Pinpoint the cell where the given text exists, returning its (X, Y) midpoint coordinate. 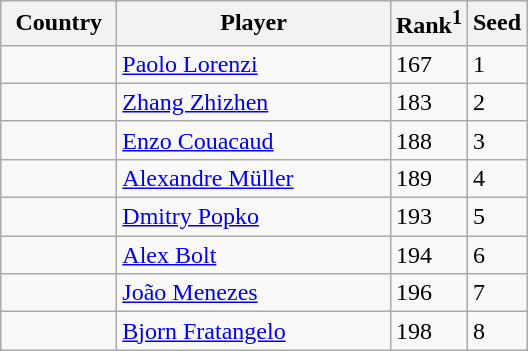
Dmitry Popko (254, 217)
188 (428, 140)
João Menezes (254, 293)
198 (428, 331)
Bjorn Fratangelo (254, 331)
Country (59, 24)
Enzo Couacaud (254, 140)
Alex Bolt (254, 255)
6 (496, 255)
193 (428, 217)
1 (496, 64)
7 (496, 293)
8 (496, 331)
2 (496, 102)
Player (254, 24)
189 (428, 178)
Paolo Lorenzi (254, 64)
Alexandre Müller (254, 178)
Zhang Zhizhen (254, 102)
196 (428, 293)
Rank1 (428, 24)
3 (496, 140)
Seed (496, 24)
4 (496, 178)
194 (428, 255)
167 (428, 64)
5 (496, 217)
183 (428, 102)
